Search for the cell housing the specified text and yield its (x, y) center coordinate. 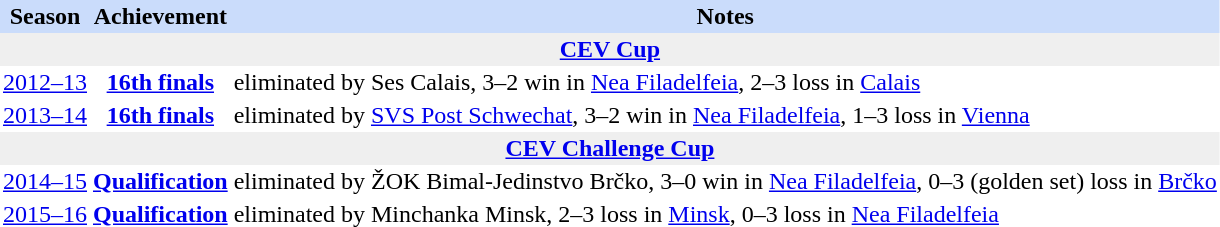
2012–13 (45, 82)
Season (45, 16)
2014–15 (45, 182)
Achievement (160, 16)
Notes (726, 16)
eliminated by ŽOK Bimal-Jedinstvo Brčko, 3–0 win in Nea Filadelfeia, 0–3 (golden set) loss in Brčko (726, 182)
eliminated by Ses Calais, 3–2 win in Nea Filadelfeia, 2–3 loss in Calais (726, 82)
CEV Cup (610, 50)
CEV Challenge Cup (610, 148)
eliminated by SVS Post Schwechat, 3–2 win in Nea Filadelfeia, 1–3 loss in Vienna (726, 116)
Qualification (160, 182)
2013–14 (45, 116)
